Scan for the cell matching the given text and deliver its (x, y) coordinate at center. 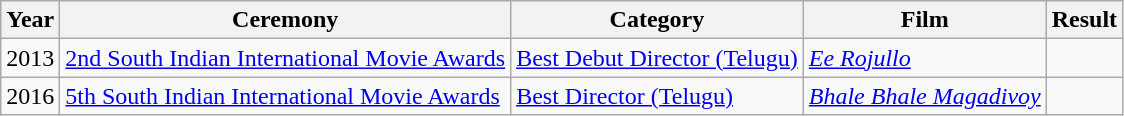
Ceremony (286, 20)
Best Director (Telugu) (658, 96)
Result (1084, 20)
Category (658, 20)
Film (924, 20)
2013 (30, 58)
Bhale Bhale Magadivoy (924, 96)
5th South Indian International Movie Awards (286, 96)
Ee Rojullo (924, 58)
Year (30, 20)
2nd South Indian International Movie Awards (286, 58)
Best Debut Director (Telugu) (658, 58)
2016 (30, 96)
